Extract the [x, y] coordinate from the center of the cell holding the provided text.  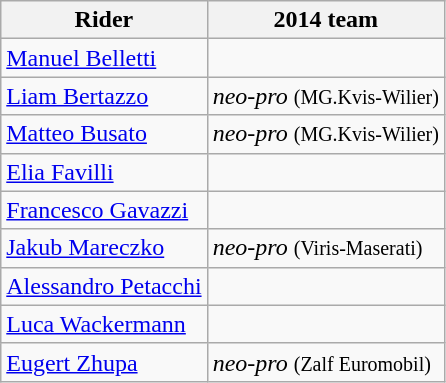
Manuel Belletti [104, 58]
Luca Wackermann [104, 324]
Liam Bertazzo [104, 96]
Eugert Zhupa [104, 362]
Elia Favilli [104, 172]
Rider [104, 20]
2014 team [326, 20]
neo-pro (Viris-Maserati) [326, 248]
Francesco Gavazzi [104, 210]
Matteo Busato [104, 134]
Alessandro Petacchi [104, 286]
Jakub Mareczko [104, 248]
neo-pro (Zalf Euromobil) [326, 362]
